Search for the cell housing the specified text and yield its (x, y) center coordinate. 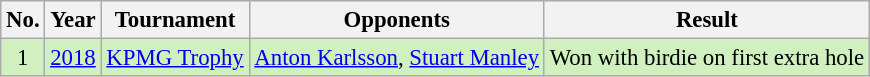
Tournament (175, 20)
Anton Karlsson, Stuart Manley (396, 58)
Year (73, 20)
2018 (73, 58)
1 (23, 58)
KPMG Trophy (175, 58)
Result (706, 20)
Opponents (396, 20)
Won with birdie on first extra hole (706, 58)
No. (23, 20)
